Determine the (x, y) coordinate at the center of the cell enclosing the given text.  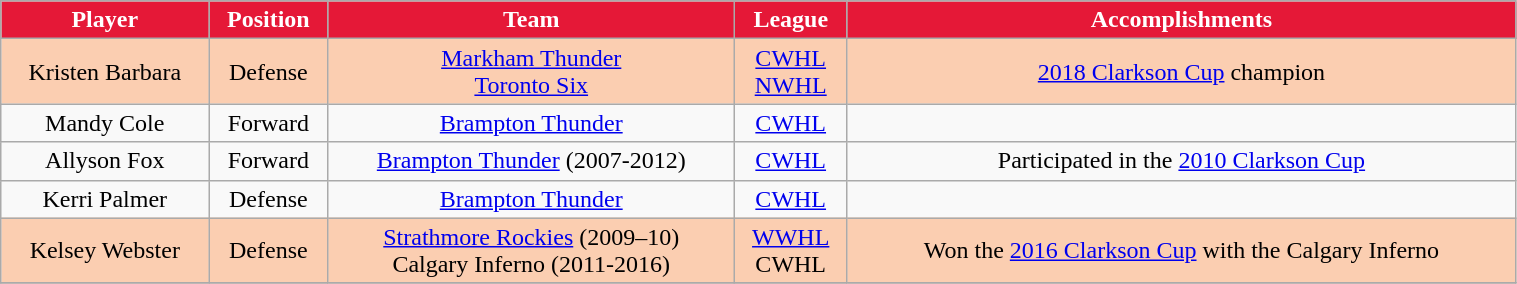
Won the 2016 Clarkson Cup with the Calgary Inferno (1182, 250)
Participated in the 2010 Clarkson Cup (1182, 161)
Kristen Barbara (105, 72)
2018 Clarkson Cup champion (1182, 72)
Kelsey Webster (105, 250)
Player (105, 20)
League (791, 20)
Accomplishments (1182, 20)
Kerri Palmer (105, 199)
Team (532, 20)
WWHLCWHL (791, 250)
Allyson Fox (105, 161)
CWHLNWHL (791, 72)
Brampton Thunder (2007-2012) (532, 161)
Position (268, 20)
Markham ThunderToronto Six (532, 72)
Strathmore Rockies (2009–10)Calgary Inferno (2011-2016) (532, 250)
Mandy Cole (105, 123)
